Capture the cell that displays the provided text and extract its (x, y) central coordinate. 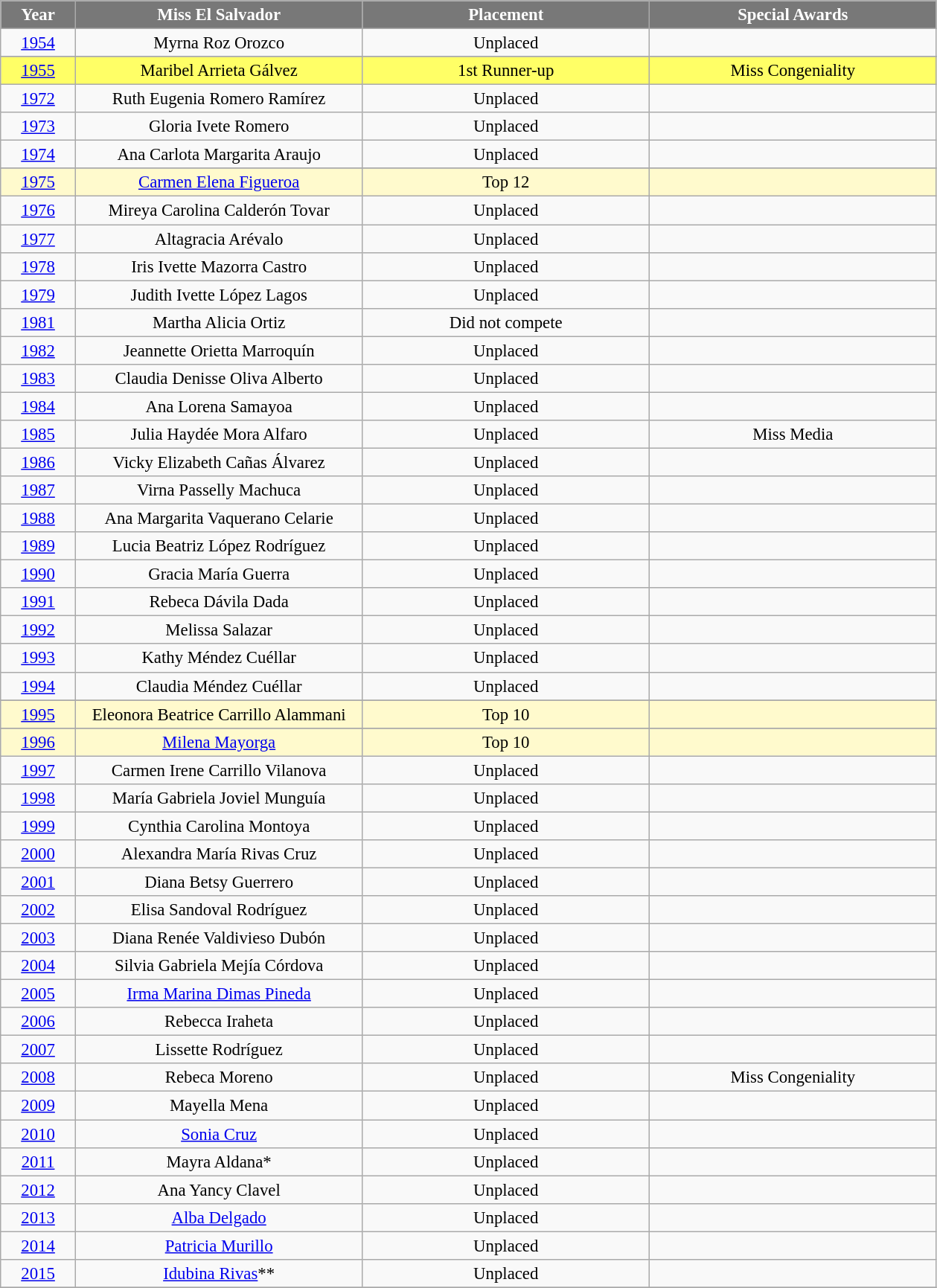
Rebecca Iraheta (219, 1022)
Ana Lorena Samayoa (219, 406)
2010 (39, 1134)
1972 (39, 99)
Patricia Murillo (219, 1246)
Altagracia Arévalo (219, 239)
1993 (39, 659)
1989 (39, 546)
2008 (39, 1078)
Sonia Cruz (219, 1134)
1992 (39, 630)
Ruth Eugenia Romero Ramírez (219, 99)
Placement (506, 15)
1976 (39, 211)
Diana Betsy Guerrero (219, 882)
1985 (39, 435)
Jeannette Orietta Marroquín (219, 350)
Year (39, 15)
Lucia Beatriz López Rodríguez (219, 546)
Ana Margarita Vaquerano Celarie (219, 519)
Elisa Sandoval Rodríguez (219, 910)
1996 (39, 742)
Rebeca Dávila Dada (219, 602)
1987 (39, 490)
1999 (39, 826)
Carmen Elena Figueroa (219, 182)
2012 (39, 1190)
2003 (39, 938)
2006 (39, 1022)
Maribel Arrieta Gálvez (219, 71)
2007 (39, 1050)
1975 (39, 182)
1st Runner-up (506, 71)
2005 (39, 994)
Claudia Denisse Oliva Alberto (219, 379)
Ana Yancy Clavel (219, 1190)
Miss Media (793, 435)
Alexandra María Rivas Cruz (219, 854)
1954 (39, 43)
1988 (39, 519)
Iris Ivette Mazorra Castro (219, 266)
Alba Delgado (219, 1217)
Claudia Méndez Cuéllar (219, 686)
Top 12 (506, 182)
Cynthia Carolina Montoya (219, 826)
Miss El Salvador (219, 15)
2000 (39, 854)
Vicky Elizabeth Cañas Álvarez (219, 462)
Diana Renée Valdivieso Dubón (219, 938)
1998 (39, 798)
1984 (39, 406)
Gloria Ivete Romero (219, 126)
Idubina Rivas** (219, 1274)
2015 (39, 1274)
1973 (39, 126)
Virna Passelly Machuca (219, 490)
1991 (39, 602)
2009 (39, 1106)
1955 (39, 71)
Irma Marina Dimas Pineda (219, 994)
1994 (39, 686)
Mayella Mena (219, 1106)
Eleonora Beatrice Carrillo Alammani (219, 714)
1986 (39, 462)
Myrna Roz Orozco (219, 43)
Judith Ivette López Lagos (219, 295)
1981 (39, 322)
Mayra Aldana* (219, 1162)
1979 (39, 295)
Carmen Irene Carrillo Vilanova (219, 770)
2004 (39, 966)
Melissa Salazar (219, 630)
María Gabriela Joviel Munguía (219, 798)
Julia Haydée Mora Alfaro (219, 435)
Lissette Rodríguez (219, 1050)
Ana Carlota Margarita Araujo (219, 155)
2013 (39, 1217)
1995 (39, 714)
1982 (39, 350)
Milena Mayorga (219, 742)
1977 (39, 239)
Martha Alicia Ortiz (219, 322)
2002 (39, 910)
Kathy Méndez Cuéllar (219, 659)
1997 (39, 770)
Gracia María Guerra (219, 574)
1974 (39, 155)
Special Awards (793, 15)
2011 (39, 1162)
2014 (39, 1246)
Rebeca Moreno (219, 1078)
2001 (39, 882)
Silvia Gabriela Mejía Córdova (219, 966)
1983 (39, 379)
Did not compete (506, 322)
1990 (39, 574)
Mireya Carolina Calderón Tovar (219, 211)
1978 (39, 266)
